Return [x, y] of the center of cell containing provided text 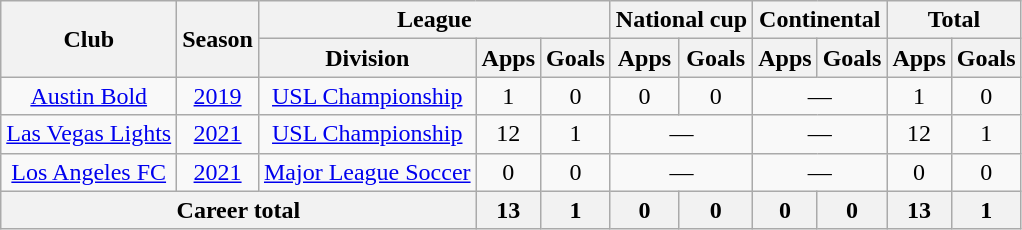
Continental [820, 20]
Total [954, 20]
League [434, 20]
Career total [238, 210]
Las Vegas Lights [89, 134]
Los Angeles FC [89, 172]
Club [89, 39]
Division [367, 58]
Major League Soccer [367, 172]
Austin Bold [89, 96]
Season [218, 39]
National cup [681, 20]
2019 [218, 96]
